Detect which cell encompasses the target text, then output its (x, y) center coordinate. 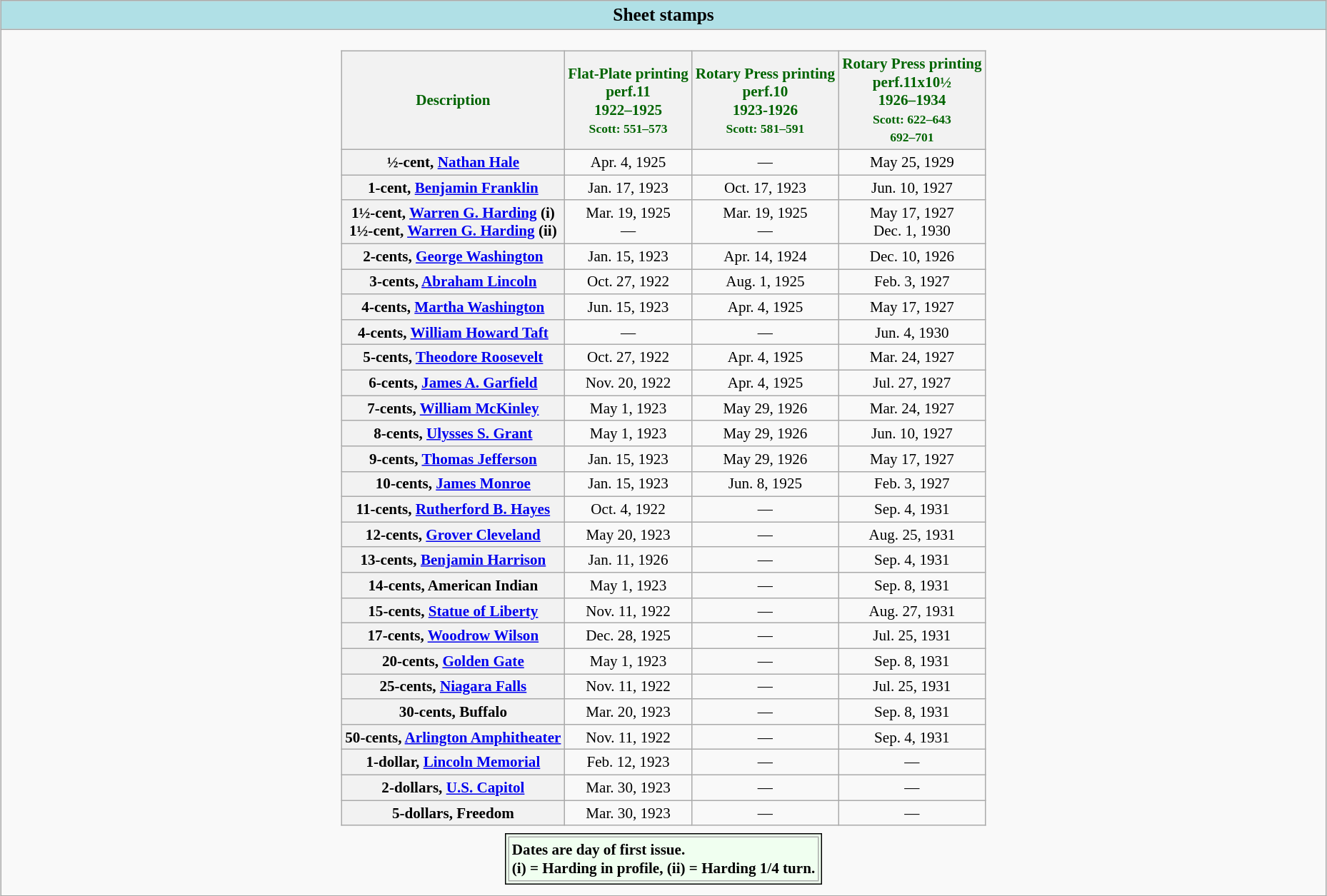
May 20, 1923 (628, 534)
Dates are day of first issue.(i) = Harding in profile, (ii) = Harding 1/4 turn. (663, 859)
15-cents, Statue of Liberty (453, 610)
Flat-Plate printingperf.111922–1925Scott: 551–573 (628, 100)
Description (453, 100)
Jun. 8, 1925 (766, 484)
Sheet stamps (664, 15)
5-dollars, Freedom (453, 812)
13-cents, Benjamin Harrison (453, 560)
3-cents, Abraham Lincoln (453, 281)
7-cents, William McKinley (453, 408)
2-dollars, U.S. Capitol (453, 787)
Oct. 4, 1922 (628, 510)
50-cents, Arlington Amphitheater (453, 737)
Dec. 10, 1926 (911, 256)
Jun. 15, 1923 (628, 307)
14-cents, American Indian (453, 585)
20-cents, Golden Gate (453, 661)
30-cents, Buffalo (453, 711)
2-cents, George Washington (453, 256)
Jun. 4, 1930 (911, 331)
25-cents, Niagara Falls (453, 687)
Aug. 1, 1925 (766, 281)
May 25, 1929 (911, 161)
10-cents, James Monroe (453, 484)
1-cent, Benjamin Franklin (453, 187)
Feb. 12, 1923 (628, 762)
5-cents, Theodore Roosevelt (453, 357)
Oct. 17, 1923 (766, 187)
1-dollar, Lincoln Memorial (453, 762)
Jul. 27, 1927 (911, 383)
Nov. 20, 1922 (628, 383)
8-cents, Ulysses S. Grant (453, 433)
Jan. 11, 1926 (628, 560)
Aug. 25, 1931 (911, 534)
9-cents, Thomas Jefferson (453, 458)
17-cents, Woodrow Wilson (453, 635)
Apr. 14, 1924 (766, 256)
½-cent, Nathan Hale (453, 161)
6-cents, James A. Garfield (453, 383)
4-cents, William Howard Taft (453, 331)
Rotary Press printingperf.101923-1926Scott: 581–591 (766, 100)
Dec. 28, 1925 (628, 635)
Mar. 20, 1923 (628, 711)
May 17, 1927 Dec. 1, 1930 (911, 221)
11-cents, Rutherford B. Hayes (453, 510)
Aug. 27, 1931 (911, 610)
1½-cent, Warren G. Harding (i)1½-cent, Warren G. Harding (ii) (453, 221)
Rotary Press printingperf.11x10½1926–1934Scott: 622–643692–701 (911, 100)
12-cents, Grover Cleveland (453, 534)
4-cents, Martha Washington (453, 307)
Jan. 17, 1923 (628, 187)
